Detect which cell encompasses the target text, then output its (x, y) center coordinate. 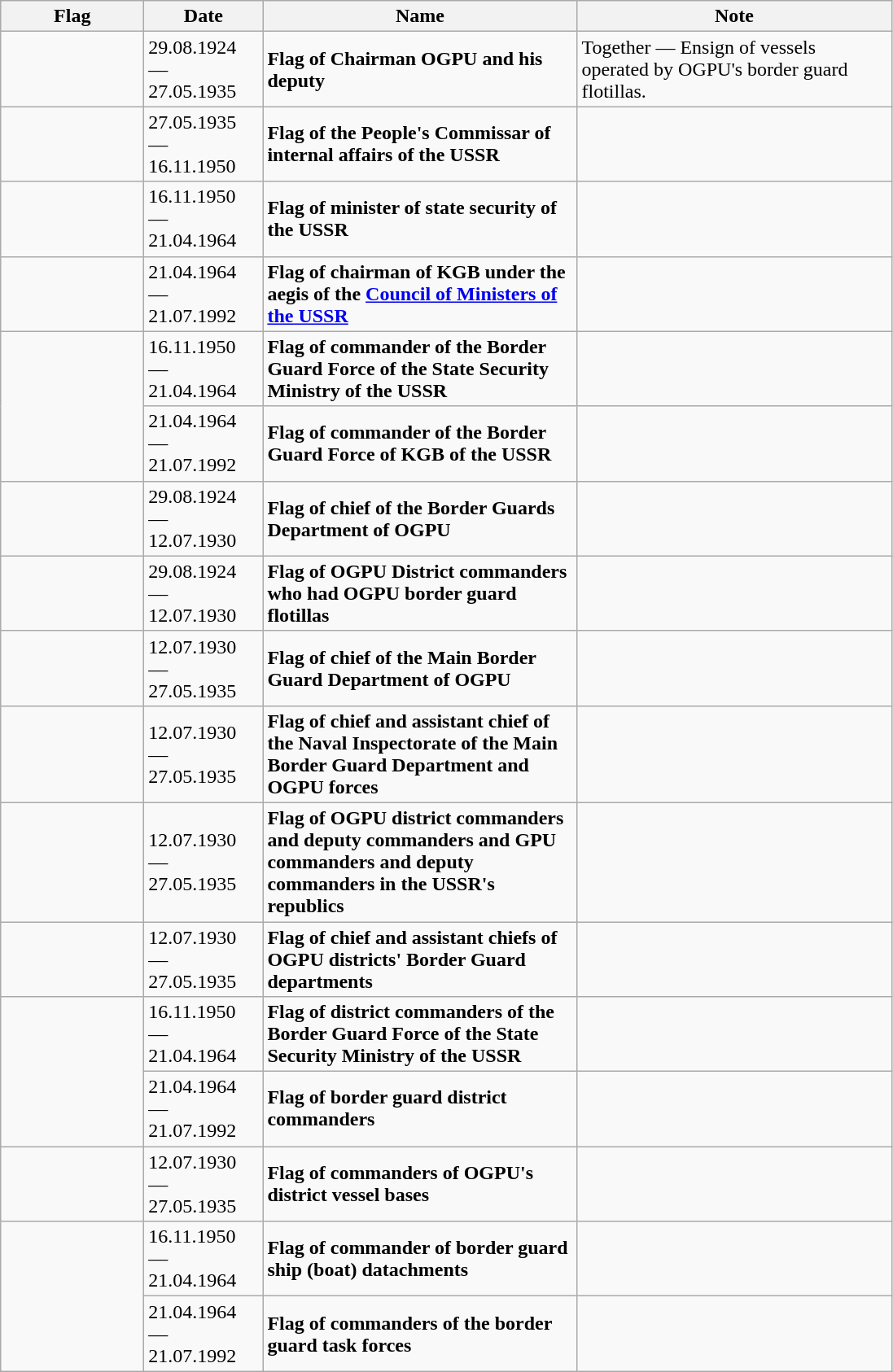
Flag of OGPU district commanders and deputy commanders and GPU commanders and deputy commanders in the USSR's republics (420, 862)
Flag of commanders of the border guard task forces (420, 1334)
Note (734, 16)
27.05.1935 — 16.11.1950 (204, 144)
Flag of commander of the Border Guard Force of the State Security Ministry of the USSR (420, 369)
Flag of chief and assistant chiefs of OGPU districts' Border Guard departments (420, 959)
Flag of chief of the Main Border Guard Department of OGPU (420, 668)
Flag of Chairman OGPU and his deputy (420, 69)
Flag (72, 16)
Flag of commander of border guard ship (boat) datachments (420, 1259)
Name (420, 16)
Flag of OGPU District commanders who had OGPU border guard flotillas (420, 593)
Flag of chief of the Border Guards Department of OGPU (420, 518)
Flag of commander of the Border Guard Force of KGB of the USSR (420, 443)
Flag of chief and assistant chief of the Naval Inspectorate of the Main Border Guard Department and OGPU forces (420, 754)
Together — Ensign of vessels operated by OGPU's border guard flotillas. (734, 69)
29.08.1924 — 27.05.1935 (204, 69)
Flag of chairman of KGB under the aegis of the Council of Ministers of the USSR (420, 294)
Date (204, 16)
Flag of border guard district commanders (420, 1109)
Flag of minister of state security of the USSR (420, 219)
Flag of district commanders of the Border Guard Force of the State Security Ministry of the USSR (420, 1034)
Flag of commanders of OGPU's district vessel bases (420, 1184)
Flag of the People's Commissar of internal affairs of the USSR (420, 144)
